From the cell containing the given text, extract its center point as [x, y] coordinate. 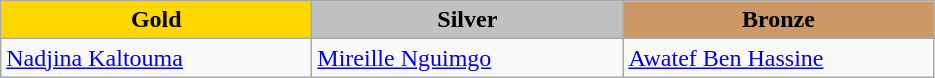
Nadjina Kaltouma [156, 58]
Silver [468, 20]
Awatef Ben Hassine [778, 58]
Gold [156, 20]
Bronze [778, 20]
Mireille Nguimgo [468, 58]
